Identify which cell holds the provided text, then report its [X, Y] central coordinate. 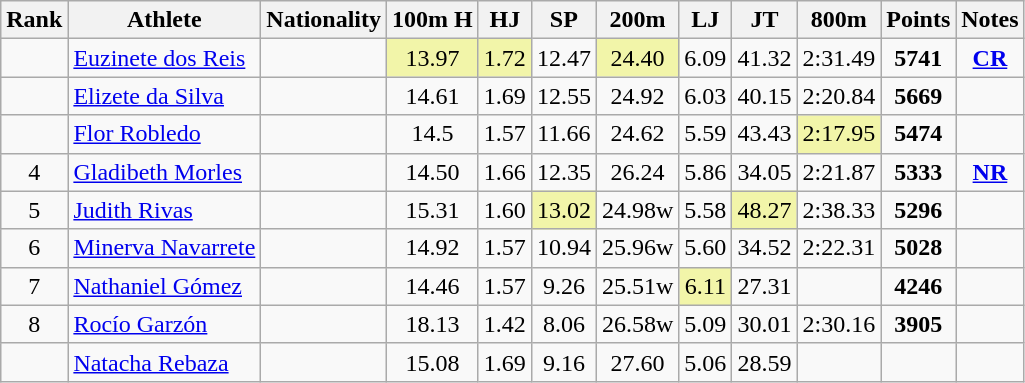
Minerva Navarrete [164, 248]
6.03 [706, 96]
4 [34, 172]
9.26 [564, 286]
Points [918, 20]
12.47 [564, 58]
12.55 [564, 96]
13.97 [433, 58]
2:20.84 [839, 96]
Nationality [324, 20]
14.5 [433, 134]
2:17.95 [839, 134]
Nathaniel Gómez [164, 286]
100m H [433, 20]
14.50 [433, 172]
HJ [504, 20]
5.58 [706, 210]
2:22.31 [839, 248]
12.35 [564, 172]
200m [637, 20]
30.01 [764, 324]
JT [764, 20]
5.06 [706, 362]
5669 [918, 96]
1.60 [504, 210]
5741 [918, 58]
3905 [918, 324]
6 [34, 248]
24.92 [637, 96]
6.09 [706, 58]
26.58w [637, 324]
SP [564, 20]
Natacha Rebaza [164, 362]
8 [34, 324]
Flor Robledo [164, 134]
Athlete [164, 20]
27.31 [764, 286]
NR [990, 172]
2:21.87 [839, 172]
5333 [918, 172]
5474 [918, 134]
LJ [706, 20]
2:31.49 [839, 58]
2:38.33 [839, 210]
28.59 [764, 362]
7 [34, 286]
CR [990, 58]
41.32 [764, 58]
9.16 [564, 362]
Gladibeth Morles [164, 172]
14.46 [433, 286]
34.52 [764, 248]
18.13 [433, 324]
5.60 [706, 248]
15.31 [433, 210]
15.08 [433, 362]
34.05 [764, 172]
14.92 [433, 248]
Rocío Garzón [164, 324]
40.15 [764, 96]
Rank [34, 20]
5 [34, 210]
2:30.16 [839, 324]
Elizete da Silva [164, 96]
800m [839, 20]
5296 [918, 210]
24.40 [637, 58]
24.98w [637, 210]
10.94 [564, 248]
43.43 [764, 134]
26.24 [637, 172]
4246 [918, 286]
5.09 [706, 324]
6.11 [706, 286]
48.27 [764, 210]
13.02 [564, 210]
27.60 [637, 362]
Euzinete dos Reis [164, 58]
1.66 [504, 172]
1.42 [504, 324]
14.61 [433, 96]
25.51w [637, 286]
1.72 [504, 58]
24.62 [637, 134]
Judith Rivas [164, 210]
5.86 [706, 172]
8.06 [564, 324]
5028 [918, 248]
Notes [990, 20]
5.59 [706, 134]
11.66 [564, 134]
25.96w [637, 248]
